From the cell containing the given text, extract its center point as (x, y) coordinate. 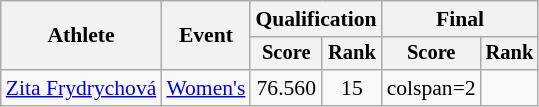
Women's (206, 88)
15 (352, 88)
Zita Frydrychová (82, 88)
Event (206, 36)
76.560 (286, 88)
Qualification (316, 19)
colspan=2 (432, 88)
Athlete (82, 36)
Final (460, 19)
